Locate the cell with the specified text and output its (x, y) center coordinate. 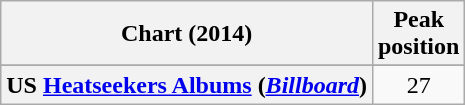
US Heatseekers Albums (Billboard) (187, 85)
27 (418, 85)
Chart (2014) (187, 34)
Peakposition (418, 34)
